Pinpoint the cell where the given text exists, returning its [X, Y] midpoint coordinate. 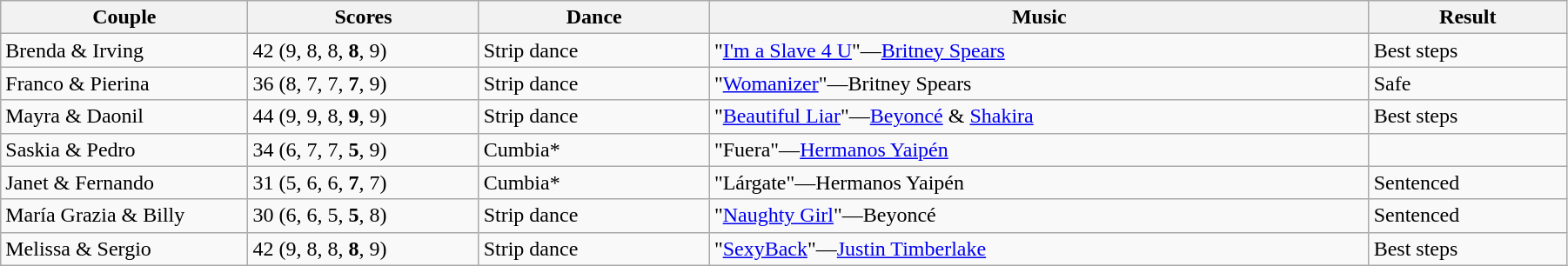
Music [1039, 17]
Saskia & Pedro [124, 150]
"Fuera"—Hermanos Yaipén [1039, 150]
"Naughty Girl"—Beyoncé [1039, 216]
Melissa & Sergio [124, 249]
María Grazia & Billy [124, 216]
Scores [364, 17]
Couple [124, 17]
"SexyBack"—Justin Timberlake [1039, 249]
"Lárgate"—Hermanos Yaipén [1039, 183]
Result [1467, 17]
"Beautiful Liar"—Beyoncé & Shakira [1039, 116]
31 (5, 6, 6, 7, 7) [364, 183]
Safe [1467, 83]
Dance [593, 17]
Janet & Fernando [124, 183]
44 (9, 9, 8, 9, 9) [364, 116]
Brenda & Irving [124, 50]
"Womanizer"—Britney Spears [1039, 83]
30 (6, 6, 5, 5, 8) [364, 216]
Mayra & Daonil [124, 116]
"I'm a Slave 4 U"—Britney Spears [1039, 50]
34 (6, 7, 7, 5, 9) [364, 150]
36 (8, 7, 7, 7, 9) [364, 83]
Franco & Pierina [124, 83]
